Capture the cell that displays the provided text and extract its [X, Y] central coordinate. 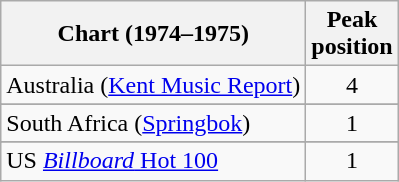
Australia (Kent Music Report) [154, 85]
South Africa (Springbok) [154, 123]
Chart (1974–1975) [154, 34]
4 [352, 85]
US Billboard Hot 100 [154, 161]
Peakposition [352, 34]
